Extract the [x, y] coordinate from the center of the cell holding the provided text.  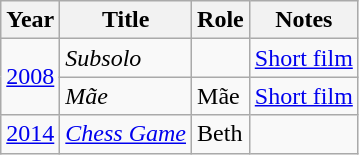
Role [221, 20]
Year [30, 20]
Beth [221, 134]
2014 [30, 134]
Title [126, 20]
2008 [30, 77]
Notes [304, 20]
Chess Game [126, 134]
Subsolo [126, 58]
